For the text-containing cell, return its midpoint in (x, y) coordinate format. 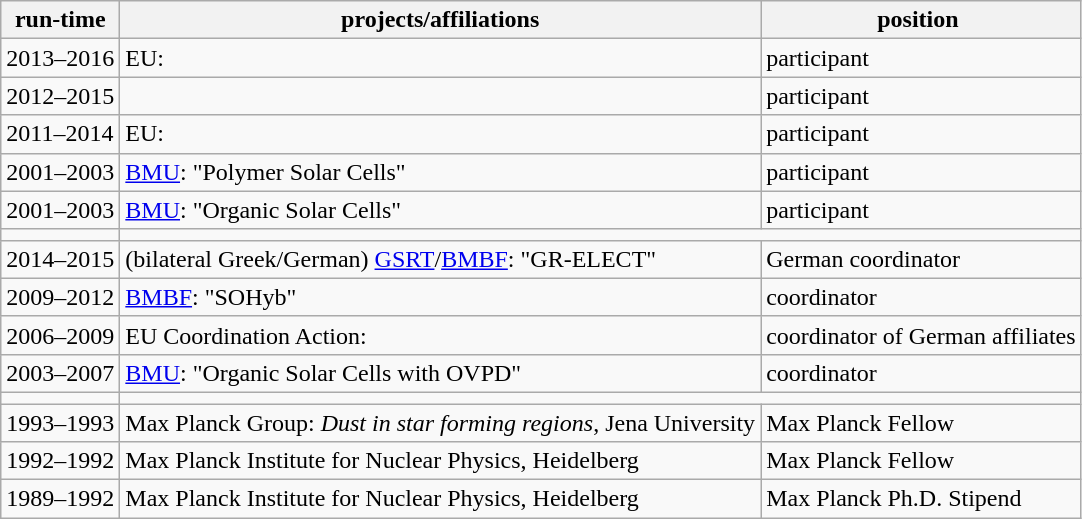
2012–2015 (60, 96)
EU Coordination Action: (440, 335)
German coordinator (922, 259)
2014–2015 (60, 259)
1989–1992 (60, 499)
1992–1992 (60, 461)
Max Planck Group: Dust in star forming regions, Jena University (440, 423)
projects/affiliations (440, 20)
2011–2014 (60, 134)
2003–2007 (60, 373)
BMU: "Polymer Solar Cells" (440, 172)
1993–1993 (60, 423)
position (922, 20)
BMU: "Organic Solar Cells with OVPD" (440, 373)
2013–2016 (60, 58)
2009–2012 (60, 297)
(bilateral Greek/German) GSRT/BMBF: "GR-ELECT" (440, 259)
Max Planck Ph.D. Stipend (922, 499)
BMBF: "SOHyb" (440, 297)
coordinator of German affiliates (922, 335)
2006–2009 (60, 335)
BMU: "Organic Solar Cells" (440, 210)
run-time (60, 20)
